Locate the cell with the specified text and output its (X, Y) center coordinate. 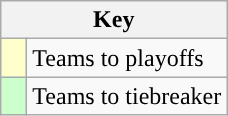
Teams to playoffs (127, 58)
Key (114, 20)
Teams to tiebreaker (127, 96)
